Extract the (X, Y) coordinate from the center of the cell holding the provided text.  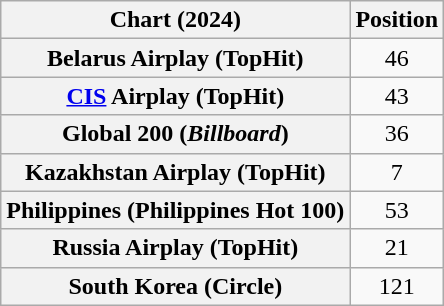
21 (397, 248)
53 (397, 210)
Global 200 (Billboard) (176, 134)
South Korea (Circle) (176, 286)
Belarus Airplay (TopHit) (176, 58)
Chart (2024) (176, 20)
CIS Airplay (TopHit) (176, 96)
Kazakhstan Airplay (TopHit) (176, 172)
43 (397, 96)
121 (397, 286)
7 (397, 172)
Russia Airplay (TopHit) (176, 248)
Position (397, 20)
36 (397, 134)
46 (397, 58)
Philippines (Philippines Hot 100) (176, 210)
